Identify which cell holds the provided text, then report its [x, y] central coordinate. 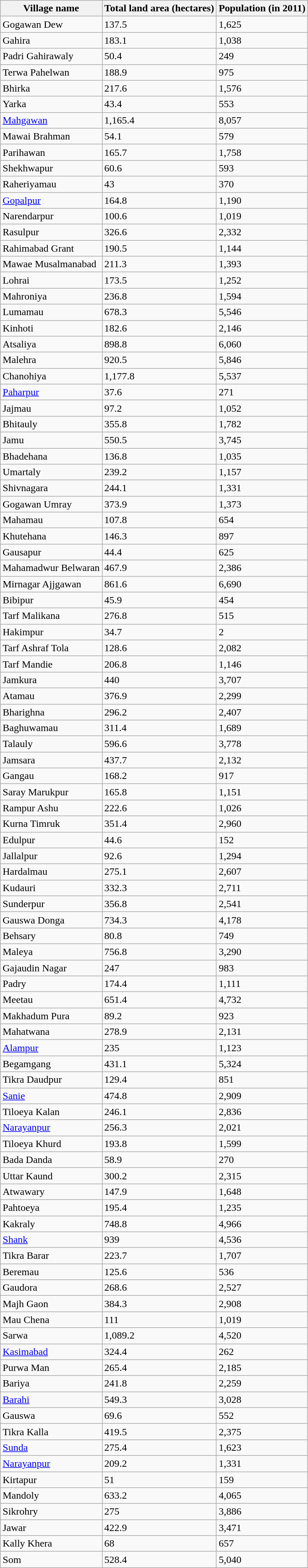
50.4 [159, 56]
Kakraly [51, 1224]
54.1 [159, 136]
5,546 [262, 312]
Kudauri [51, 888]
247 [159, 968]
Padry [51, 984]
2,259 [262, 1384]
217.6 [159, 88]
Atsaliya [51, 344]
2,132 [262, 760]
756.8 [159, 952]
244.1 [159, 488]
Kirtapur [51, 1479]
Gauswa Donga [51, 920]
678.3 [159, 312]
324.4 [159, 1352]
Parihawan [51, 152]
917 [262, 776]
454 [262, 600]
515 [262, 616]
Kally Khera [51, 1544]
3,290 [262, 952]
Shank [51, 1240]
262 [262, 1352]
275 [159, 1512]
422.9 [159, 1528]
553 [262, 104]
Gausapur [51, 552]
Sarwa [51, 1336]
2,541 [262, 904]
Mandoly [51, 1496]
923 [262, 1016]
Kinhoti [51, 328]
159 [262, 1479]
440 [159, 680]
223.7 [159, 1256]
146.3 [159, 536]
Barahi [51, 1400]
437.7 [159, 760]
Jallalpur [51, 856]
419.5 [159, 1431]
Uttar Kaund [51, 1176]
8,057 [262, 120]
34.7 [159, 632]
654 [262, 520]
Mahroniya [51, 296]
Gogawan Dew [51, 24]
1,038 [262, 40]
195.4 [159, 1208]
2,527 [262, 1288]
Rahimabad Grant [51, 248]
2,082 [262, 648]
431.1 [159, 1064]
651.4 [159, 1000]
Hardalmau [51, 872]
1,111 [262, 984]
Gauswa [51, 1415]
Tarf Malikana [51, 616]
173.5 [159, 280]
1,599 [262, 1144]
Malehra [51, 360]
5,040 [262, 1560]
193.8 [159, 1144]
Shivnagara [51, 488]
Bibipur [51, 600]
1,146 [262, 664]
2,407 [262, 712]
Purwa Man [51, 1368]
69.6 [159, 1415]
1,623 [262, 1447]
1,177.8 [159, 376]
129.4 [159, 1080]
174.4 [159, 984]
1,576 [262, 88]
1,035 [262, 456]
Mirnagar Ajjgawan [51, 584]
536 [262, 1272]
4,966 [262, 1224]
Saray Marukpur [51, 792]
1,144 [262, 248]
Makhadum Pura [51, 1016]
Pahtoeya [51, 1208]
1,157 [262, 472]
152 [262, 840]
Rasulpur [51, 232]
898.8 [159, 344]
44.4 [159, 552]
Bhadehana [51, 456]
249 [262, 56]
296.2 [159, 712]
311.4 [159, 728]
Jamkura [51, 680]
80.8 [159, 936]
278.9 [159, 1032]
97.2 [159, 408]
Mahamadwur Belwaran [51, 568]
239.2 [159, 472]
Atamau [51, 696]
Gaudora [51, 1288]
2,332 [262, 232]
168.2 [159, 776]
183.1 [159, 40]
Sunda [51, 1447]
125.6 [159, 1272]
1,235 [262, 1208]
Chanohiya [51, 376]
Jamsara [51, 760]
2,386 [262, 568]
2,909 [262, 1096]
748.8 [159, 1224]
1,758 [262, 152]
Population (in 2011) [262, 8]
Tiloeya Khurd [51, 1144]
Kurna Timruk [51, 824]
190.5 [159, 248]
265.4 [159, 1368]
550.5 [159, 440]
256.3 [159, 1128]
2,021 [262, 1128]
2,131 [262, 1032]
373.9 [159, 504]
270 [262, 1160]
235 [159, 1048]
Total land area (hectares) [159, 8]
1,151 [262, 792]
147.9 [159, 1192]
1,089.2 [159, 1336]
Sunderpur [51, 904]
4,520 [262, 1336]
44.6 [159, 840]
749 [262, 936]
Mahatwana [51, 1032]
58.9 [159, 1160]
1,190 [262, 200]
209.2 [159, 1463]
275.1 [159, 872]
1,026 [262, 808]
Baghuwamau [51, 728]
3,778 [262, 744]
Paharpur [51, 392]
6,060 [262, 344]
Meetau [51, 1000]
236.8 [159, 296]
Mahgawan [51, 120]
Gangau [51, 776]
1,373 [262, 504]
1,393 [262, 264]
939 [159, 1240]
60.6 [159, 168]
Terwa Pahelwan [51, 72]
851 [262, 1080]
100.6 [159, 216]
128.6 [159, 648]
1,689 [262, 728]
Lumamau [51, 312]
5,537 [262, 376]
Mahamau [51, 520]
596.6 [159, 744]
164.8 [159, 200]
137.5 [159, 24]
474.8 [159, 1096]
45.9 [159, 600]
356.8 [159, 904]
Edulpur [51, 840]
136.8 [159, 456]
165.7 [159, 152]
271 [262, 392]
4,178 [262, 920]
241.8 [159, 1384]
Som [51, 1560]
Jawar [51, 1528]
Lohrai [51, 280]
276.8 [159, 616]
4,732 [262, 1000]
Village name [51, 8]
Sikrohry [51, 1512]
2,711 [262, 888]
625 [262, 552]
188.9 [159, 72]
Mau Chena [51, 1320]
3,745 [262, 440]
92.6 [159, 856]
222.6 [159, 808]
1,782 [262, 424]
2,185 [262, 1368]
300.2 [159, 1176]
3,886 [262, 1512]
51 [159, 1479]
182.6 [159, 328]
467.9 [159, 568]
2,315 [262, 1176]
Gajaudin Nagar [51, 968]
Bhirka [51, 88]
861.6 [159, 584]
246.1 [159, 1112]
37.6 [159, 392]
Mawae Musalmanabad [51, 264]
111 [159, 1320]
355.8 [159, 424]
633.2 [159, 1496]
4,536 [262, 1240]
Maleya [51, 952]
920.5 [159, 360]
6,690 [262, 584]
Rampur Ashu [51, 808]
1,165.4 [159, 120]
Tarf Ashraf Tola [51, 648]
Jamu [51, 440]
1,123 [262, 1048]
Gopalpur [51, 200]
351.4 [159, 824]
68 [159, 1544]
1,252 [262, 280]
332.3 [159, 888]
Behsary [51, 936]
376.9 [159, 696]
5,324 [262, 1064]
Tikra Daudpur [51, 1080]
1,707 [262, 1256]
1,648 [262, 1192]
Mawai Brahman [51, 136]
Gogawan Umray [51, 504]
2,299 [262, 696]
975 [262, 72]
1,625 [262, 24]
Beremau [51, 1272]
528.4 [159, 1560]
Khutehana [51, 536]
Padri Gahirawaly [51, 56]
4,065 [262, 1496]
552 [262, 1415]
1,052 [262, 408]
Narendarpur [51, 216]
Bhitauly [51, 424]
Atwawary [51, 1192]
326.6 [159, 232]
43 [159, 184]
657 [262, 1544]
268.6 [159, 1288]
593 [262, 168]
Tikra Kalla [51, 1431]
5,846 [262, 360]
Begamgang [51, 1064]
579 [262, 136]
3,028 [262, 1400]
897 [262, 536]
Bariya [51, 1384]
Sanie [51, 1096]
370 [262, 184]
165.8 [159, 792]
211.3 [159, 264]
2,960 [262, 824]
983 [262, 968]
Majh Gaon [51, 1304]
Bharighna [51, 712]
Gahira [51, 40]
2,607 [262, 872]
Shekhwapur [51, 168]
Raheriyamau [51, 184]
734.3 [159, 920]
Tarf Mandie [51, 664]
89.2 [159, 1016]
2,375 [262, 1431]
Hakimpur [51, 632]
3,707 [262, 680]
3,471 [262, 1528]
275.4 [159, 1447]
2,908 [262, 1304]
549.3 [159, 1400]
Jajmau [51, 408]
43.4 [159, 104]
206.8 [159, 664]
1,594 [262, 296]
Yarka [51, 104]
1,294 [262, 856]
Tiloeya Kalan [51, 1112]
Tikra Barar [51, 1256]
Bada Danda [51, 1160]
384.3 [159, 1304]
Kasimabad [51, 1352]
Alampur [51, 1048]
2,836 [262, 1112]
Talauly [51, 744]
2,146 [262, 328]
2 [262, 632]
107.8 [159, 520]
Umartaly [51, 472]
